Locate the cell with the specified text and output its (x, y) center coordinate. 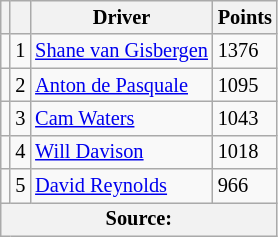
1376 (245, 51)
1095 (245, 85)
5 (20, 186)
Driver (122, 17)
David Reynolds (122, 186)
2 (20, 85)
4 (20, 152)
1018 (245, 152)
1043 (245, 118)
Source: (139, 219)
1 (20, 51)
3 (20, 118)
Points (245, 17)
Will Davison (122, 152)
Anton de Pasquale (122, 85)
Shane van Gisbergen (122, 51)
Cam Waters (122, 118)
966 (245, 186)
